Return the [X, Y] coordinate for the center point of the cell that contains the specified text.  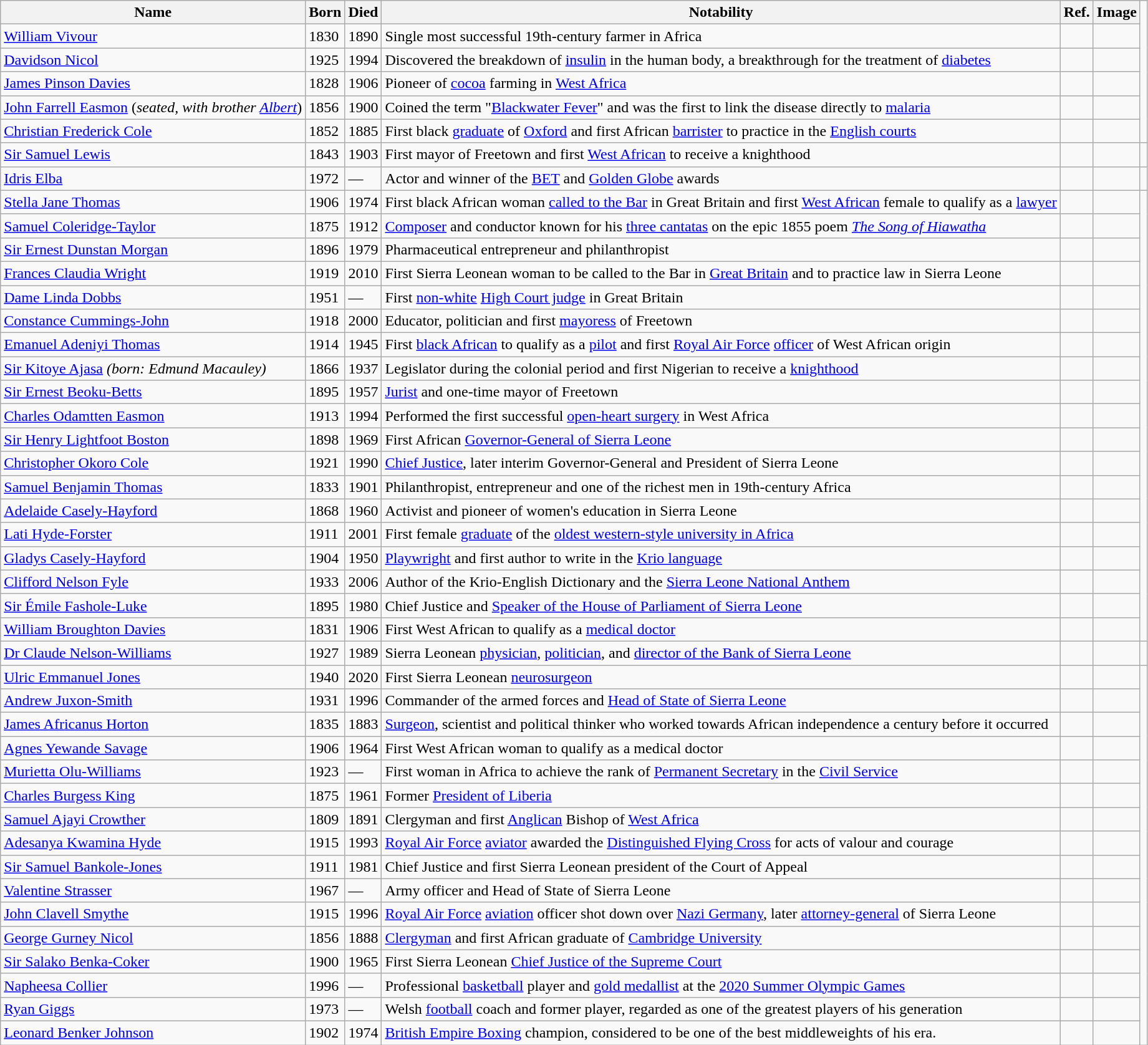
1843 [326, 155]
1951 [326, 297]
First mayor of Freetown and first West African to receive a knighthood [721, 155]
1969 [363, 440]
1898 [326, 440]
Surgeon, scientist and political thinker who worked towards African independence a century before it occurred [721, 725]
Clergyman and first African graduate of Cambridge University [721, 938]
Author of the Krio-English Dictionary and the Sierra Leone National Anthem [721, 582]
Lati Hyde-Forster [153, 534]
1921 [326, 463]
1835 [326, 725]
Chief Justice and first Sierra Leonean president of the Court of Appeal [721, 867]
Royal Air Force aviation officer shot down over Nazi Germany, later attorney-general of Sierra Leone [721, 914]
Ulric Emmanuel Jones [153, 677]
First African Governor-General of Sierra Leone [721, 440]
1883 [363, 725]
1830 [326, 36]
1950 [363, 558]
2000 [363, 321]
Samuel Ajayi Crowther [153, 819]
Chief Justice and Speaker of the House of Parliament of Sierra Leone [721, 605]
Christian Frederick Cole [153, 131]
Pioneer of cocoa farming in West Africa [721, 84]
1866 [326, 368]
George Gurney Nicol [153, 938]
1833 [326, 487]
1993 [363, 843]
1912 [363, 226]
1913 [326, 416]
Army officer and Head of State of Sierra Leone [721, 890]
1990 [363, 463]
1828 [326, 84]
1973 [326, 1009]
1902 [326, 1033]
1965 [363, 961]
Discovered the breakdown of insulin in the human body, a breakthrough for the treatment of diabetes [721, 60]
1888 [363, 938]
Valentine Strasser [153, 890]
1896 [326, 249]
Davidson Nicol [153, 60]
Samuel Coleridge-Taylor [153, 226]
Died [363, 12]
2010 [363, 273]
British Empire Boxing champion, considered to be one of the best middleweights of his era. [721, 1033]
Name [153, 12]
1964 [363, 748]
Charles Odamtten Easmon [153, 416]
1960 [363, 511]
1901 [363, 487]
First Sierra Leonean woman to be called to the Bar in Great Britain and to practice law in Sierra Leone [721, 273]
Leonard Benker Johnson [153, 1033]
1931 [326, 701]
1918 [326, 321]
1961 [363, 796]
1940 [326, 677]
Royal Air Force aviator awarded the Distinguished Flying Cross for acts of valour and courage [721, 843]
Sir Henry Lightfoot Boston [153, 440]
1809 [326, 819]
Stella Jane Thomas [153, 202]
Sierra Leonean physician, politician, and director of the Bank of Sierra Leone [721, 653]
Performed the first successful open-heart surgery in West Africa [721, 416]
Clergyman and first Anglican Bishop of West Africa [721, 819]
Pharmaceutical entrepreneur and philanthropist [721, 249]
Murietta Olu-Williams [153, 772]
Dr Claude Nelson-Williams [153, 653]
2006 [363, 582]
Philanthropist, entrepreneur and one of the richest men in 19th-century Africa [721, 487]
Actor and winner of the BET and Golden Globe awards [721, 178]
1831 [326, 629]
Sir Ernest Dunstan Morgan [153, 249]
Ryan Giggs [153, 1009]
Commander of the armed forces and Head of State of Sierra Leone [721, 701]
1981 [363, 867]
First Sierra Leonean neurosurgeon [721, 677]
1927 [326, 653]
Sir Kitoye Ajasa (born: Edmund Macauley) [153, 368]
Coined the term "Blackwater Fever" and was the first to link the disease directly to malaria [721, 107]
Notability [721, 12]
Born [326, 12]
2001 [363, 534]
2020 [363, 677]
1937 [363, 368]
Welsh football coach and former player, regarded as one of the greatest players of his generation [721, 1009]
Professional basketball player and gold medallist at the 2020 Summer Olympic Games [721, 985]
Agnes Yewande Savage [153, 748]
Jurist and one-time mayor of Freetown [721, 392]
Andrew Juxon-Smith [153, 701]
Gladys Casely-Hayford [153, 558]
Sir Ernest Beoku-Betts [153, 392]
Image [1116, 12]
1885 [363, 131]
First West African to qualify as a medical doctor [721, 629]
Emanuel Adeniyi Thomas [153, 345]
First black African to qualify as a pilot and first Royal Air Force officer of West African origin [721, 345]
1933 [326, 582]
First woman in Africa to achieve the rank of Permanent Secretary in the Civil Service [721, 772]
Sir Salako Benka-Coker [153, 961]
1989 [363, 653]
1972 [326, 178]
William Broughton Davies [153, 629]
Napheesa Collier [153, 985]
Adesanya Kwamina Hyde [153, 843]
Samuel Benjamin Thomas [153, 487]
Sir Samuel Bankole-Jones [153, 867]
1868 [326, 511]
First black African woman called to the Bar in Great Britain and first West African female to qualify as a lawyer [721, 202]
1923 [326, 772]
First non-white High Court judge in Great Britain [721, 297]
1980 [363, 605]
First Sierra Leonean Chief Justice of the Supreme Court [721, 961]
1925 [326, 60]
Chief Justice, later interim Governor-General and President of Sierra Leone [721, 463]
Activist and pioneer of women's education in Sierra Leone [721, 511]
Adelaide Casely-Hayford [153, 511]
First female graduate of the oldest western-style university in Africa [721, 534]
1890 [363, 36]
Composer and conductor known for his three cantatas on the epic 1855 poem The Song of Hiawatha [721, 226]
James Africanus Horton [153, 725]
1904 [326, 558]
1979 [363, 249]
Sir Émile Fashole-Luke [153, 605]
Clifford Nelson Fyle [153, 582]
Former President of Liberia [721, 796]
Legislator during the colonial period and first Nigerian to receive a knighthood [721, 368]
First West African woman to qualify as a medical doctor [721, 748]
Charles Burgess King [153, 796]
Frances Claudia Wright [153, 273]
Dame Linda Dobbs [153, 297]
John Clavell Smythe [153, 914]
1967 [326, 890]
1945 [363, 345]
Idris Elba [153, 178]
1957 [363, 392]
Single most successful 19th-century farmer in Africa [721, 36]
John Farrell Easmon (seated, with brother Albert) [153, 107]
Ref. [1076, 12]
1914 [326, 345]
1852 [326, 131]
First black graduate of Oxford and first African barrister to practice in the English courts [721, 131]
Educator, politician and first mayoress of Freetown [721, 321]
William Vivour [153, 36]
Sir Samuel Lewis [153, 155]
Christopher Okoro Cole [153, 463]
1891 [363, 819]
1903 [363, 155]
Playwright and first author to write in the Krio language [721, 558]
James Pinson Davies [153, 84]
1919 [326, 273]
Constance Cummings-John [153, 321]
